Scan for the cell matching the given text and deliver its [X, Y] coordinate at center. 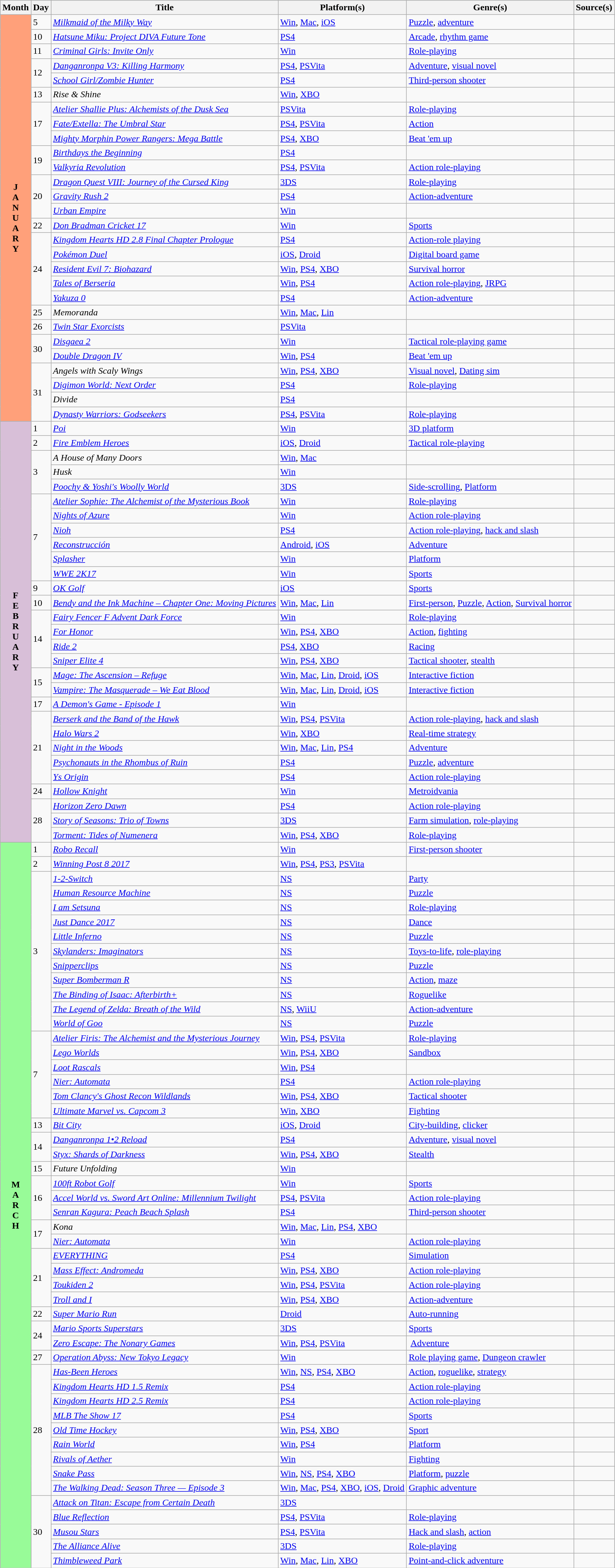
Action, roguelike, strategy [490, 1372]
Action [490, 124]
Action role-playing, JRPG [490, 283]
Zero Escape: The Nonary Games [165, 1343]
Farm simulation, role-playing [490, 820]
Rivals of Aether [165, 1459]
Mage: The Ascension – Refuge [165, 675]
Urban Empire [165, 211]
Android, iOS [342, 545]
iOS [342, 588]
Super Mario Run [165, 1314]
I am Setsuna [165, 908]
WWE 2K17 [165, 574]
Genre(s) [490, 8]
The Binding of Isaac: Afterbirth+ [165, 994]
Valkyria Revolution [165, 167]
Toys-to-life, role-playing [490, 951]
Ys Origin [165, 777]
The Alliance Alive [165, 1546]
Arcade, rhythm game [490, 37]
Toukiden 2 [165, 1285]
Yakuza 0 [165, 298]
Role playing game, Dungeon crawler [490, 1358]
26 [41, 327]
Poochy & Yoshi's Woolly World [165, 487]
MLB The Show 17 [165, 1415]
Month [16, 8]
Dynasty Warriors: Godseekers [165, 414]
School Girl/Zombie Hunter [165, 80]
Survival horror [490, 269]
Atelier Shallie Plus: Alchemists of the Dusk Sea [165, 109]
First-person shooter [490, 849]
For Honor [165, 631]
9 [41, 588]
Visual novel, Dating sim [490, 370]
Title [165, 8]
Mario Sports Superstars [165, 1328]
20 [41, 196]
Halo Wars 2 [165, 733]
Super Bomberman R [165, 980]
16 [41, 1198]
Party [490, 878]
Husk [165, 472]
Atelier Firis: The Alchemist and the Mysterious Journey [165, 1038]
Snake Pass [165, 1473]
Kona [165, 1227]
Sniper Elite 4 [165, 661]
Tactical role-playing [490, 443]
Berserk and the Band of the Hawk [165, 719]
A House of Many Doors [165, 458]
Styx: Shards of Darkness [165, 1154]
11 [41, 51]
Torment: Tides of Numenera [165, 835]
Point-and-click adventure [490, 1560]
Atelier Sophie: The Alchemist of the Mysterious Book [165, 501]
Danganronpa 1•2 Reload [165, 1140]
Droid [342, 1314]
Simulation [490, 1256]
Troll and I [165, 1299]
19 [41, 160]
EVERYTHING [165, 1256]
Thimbleweed Park [165, 1560]
Memoranda [165, 312]
Real-time strategy [490, 733]
Operation Abyss: New Tokyo Legacy [165, 1358]
Blue Reflection [165, 1517]
Dance [490, 922]
Platform(s) [342, 8]
Nights of Azure [165, 516]
The Legend of Zelda: Breath of the Wild [165, 1009]
Tactical role-playing game [490, 341]
Human Resource Machine [165, 893]
Win, Mac, iOS [342, 22]
Bendy and the Ink Machine – Chapter One: Moving Pictures [165, 602]
Digital board game [490, 254]
Senran Kagura: Peach Beach Splash [165, 1212]
Musou Stars [165, 1531]
Winning Post 8 2017 [165, 864]
Rise & Shine [165, 95]
Angels with Scaly Wings [165, 370]
Roguelike [490, 994]
Tales of Berseria [165, 283]
Day [41, 8]
Fairy Fencer F Advent Dark Force [165, 617]
Win, Mac, Lin, XBO [342, 1560]
31 [41, 392]
City-building, clicker [490, 1125]
Rain World [165, 1444]
Story of Seasons: Trio of Towns [165, 820]
Don Bradman Cricket 17 [165, 225]
A Demon's Game - Episode 1 [165, 704]
Fate/Extella: The Umbral Star [165, 124]
Racing [490, 646]
Sandbox [490, 1052]
Side-scrolling, Platform [490, 487]
5 [41, 22]
OK Golf [165, 588]
Metroidvania [490, 791]
Action, maze [490, 980]
Platform, puzzle [490, 1473]
Milkmaid of the Milky Way [165, 22]
3D platform [490, 429]
JANUARY [16, 218]
Fire Emblem Heroes [165, 443]
Little Inferno [165, 937]
Win, Mac [342, 458]
Hollow Knight [165, 791]
Mass Effect: Andromeda [165, 1270]
Reconstrucción [165, 545]
Criminal Girls: Invite Only [165, 51]
FEBRUARY [16, 632]
Just Dance 2017 [165, 922]
Birthdays the Beginning [165, 153]
Win, Mac, PS4, XBO, iOS, Droid [342, 1488]
100ft Robot Golf [165, 1183]
Divide [165, 399]
Ride 2 [165, 646]
Mighty Morphin Power Rangers: Mega Battle [165, 138]
Double Dragon IV [165, 356]
Tactical shooter [490, 1096]
Digimon World: Next Order [165, 385]
Vampire: The Masquerade – We Eat Blood [165, 690]
First-person, Puzzle, Action, Survival horror [490, 602]
Ultimate Marvel vs. Capcom 3 [165, 1111]
Kingdom Hearts HD 2.5 Remix [165, 1401]
Poi [165, 429]
Win, PS4, PS3, PSVita [342, 864]
1-2-Switch [165, 878]
Hatsune Miku: Project DIVA Future Tone [165, 37]
Pokémon Duel [165, 254]
Snipperclips [165, 966]
World of Goo [165, 1023]
NS, WiiU [342, 1009]
Tom Clancy's Ghost Recon Wildlands [165, 1096]
12 [41, 73]
Attack on Titan: Escape from Certain Death [165, 1502]
Hack and slash, action [490, 1531]
Tactical shooter, stealth [490, 661]
Horizon Zero Dawn [165, 806]
Auto-running [490, 1314]
Disgaea 2 [165, 341]
Night in the Woods [165, 748]
Psychonauts in the Rhombus of Ruin [165, 762]
27 [41, 1358]
The Walking Dead: Season Three — Episode 3 [165, 1488]
Bit City [165, 1125]
Old Time Hockey [165, 1430]
Gravity Rush 2 [165, 196]
Robo Recall [165, 849]
Dragon Quest VIII: Journey of the Cursed King [165, 182]
Graphic adventure [490, 1488]
Accel World vs. Sword Art Online: Millennium Twilight [165, 1198]
25 [41, 312]
Lego Worlds [165, 1052]
Sport [490, 1430]
MARCH [16, 1205]
Twin Star Exorcists [165, 327]
Danganronpa V3: Killing Harmony [165, 66]
Win, Mac, Lin, PS4 [342, 748]
Resident Evil 7: Biohazard [165, 269]
Source(s) [594, 8]
Kingdom Hearts HD 2.8 Final Chapter Prologue [165, 240]
Has-Been Heroes [165, 1372]
Action-role playing [490, 240]
Kingdom Hearts HD 1.5 Remix [165, 1386]
Skylanders: Imaginators [165, 951]
Action, fighting [490, 631]
Win, Mac, Lin, PS4, XBO [342, 1227]
Nioh [165, 530]
Stealth [490, 1154]
Splasher [165, 559]
Future Unfolding [165, 1169]
Loot Rascals [165, 1067]
